Detect which cell encompasses the target text, then output its [X, Y] center coordinate. 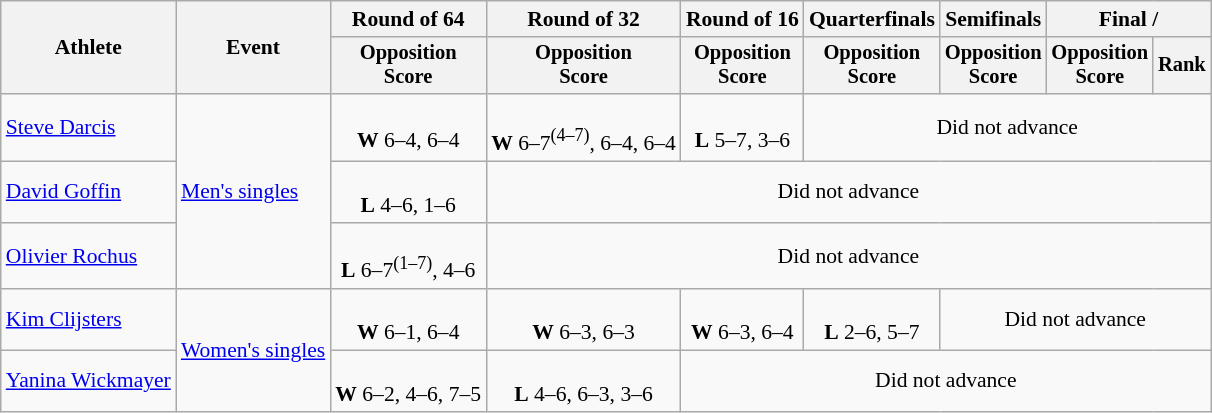
Quarterfinals [872, 19]
W 6–3, 6–3 [584, 320]
L 2–6, 5–7 [872, 320]
L 4–6, 1–6 [408, 192]
David Goffin [88, 192]
Steve Darcis [88, 128]
L 4–6, 6–3, 3–6 [584, 380]
W 6–2, 4–6, 7–5 [408, 380]
Women's singles [253, 350]
Athlete [88, 48]
L 5–7, 3–6 [742, 128]
Final / [1128, 19]
Men's singles [253, 192]
Semifinals [994, 19]
Yanina Wickmayer [88, 380]
Event [253, 48]
Round of 64 [408, 19]
W 6–4, 6–4 [408, 128]
Round of 16 [742, 19]
Round of 32 [584, 19]
Kim Clijsters [88, 320]
Rank [1182, 66]
L 6–7(1–7), 4–6 [408, 256]
W 6–1, 6–4 [408, 320]
W 6–3, 6–4 [742, 320]
W 6–7(4–7), 6–4, 6–4 [584, 128]
Olivier Rochus [88, 256]
